Return [x, y] of the center of cell containing provided text 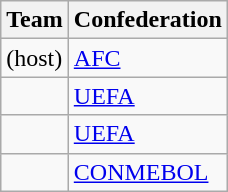
(host) [35, 58]
Confederation [148, 20]
AFC [148, 58]
CONMEBOL [148, 172]
Team [35, 20]
